Return the [x, y] coordinate for the center point of the cell that contains the specified text.  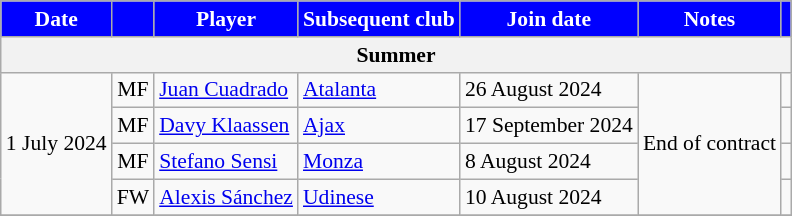
Juan Cuadrado [226, 90]
Player [226, 19]
Join date [549, 19]
Alexis Sánchez [226, 197]
Summer [396, 55]
Notes [710, 19]
8 August 2024 [549, 162]
10 August 2024 [549, 197]
Subsequent club [379, 19]
End of contract [710, 143]
Ajax [379, 126]
Stefano Sensi [226, 162]
17 September 2024 [549, 126]
Date [56, 19]
1 July 2024 [56, 143]
Atalanta [379, 90]
Davy Klaassen [226, 126]
Monza [379, 162]
FW [134, 197]
26 August 2024 [549, 90]
Udinese [379, 197]
